Pinpoint the cell where the given text exists, returning its (x, y) midpoint coordinate. 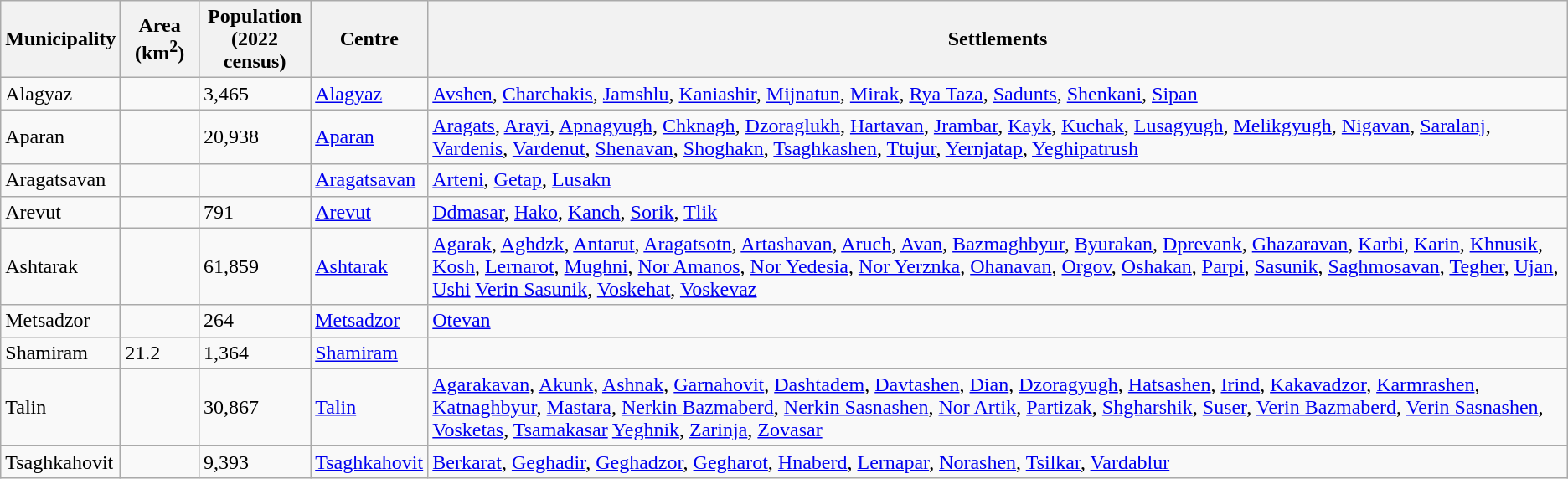
9,393 (255, 461)
Settlements (998, 39)
Centre (369, 39)
Ddmasar, Hako, Kanch, Sorik, Tlik (998, 212)
Population(2022 census) (255, 39)
Otevan (998, 321)
3,465 (255, 94)
20,938 (255, 137)
61,859 (255, 266)
264 (255, 321)
1,364 (255, 353)
21.2 (160, 353)
Municipality (60, 39)
Arteni, Getap, Lusakn (998, 180)
30,867 (255, 407)
Area (km2) (160, 39)
Avshen, Charchakis, Jamshlu, Kaniashir, Mijnatun, Mirak, Rya Taza, Sadunts, Shenkani, Sipan (998, 94)
Berkarat, Geghadir, Geghadzor, Gegharot, Hnaberd, Lernapar, Norashen, Tsilkar, Vardablur (998, 461)
791 (255, 212)
